Return the [x, y] coordinate for the center point of the cell that contains the specified text.  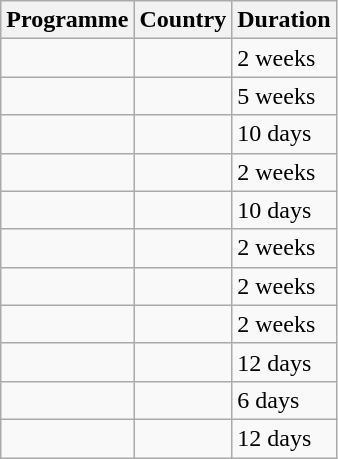
Country [183, 20]
6 days [284, 400]
Duration [284, 20]
Programme [68, 20]
5 weeks [284, 96]
